Extract the [x, y] coordinate from the center of the cell holding the provided text.  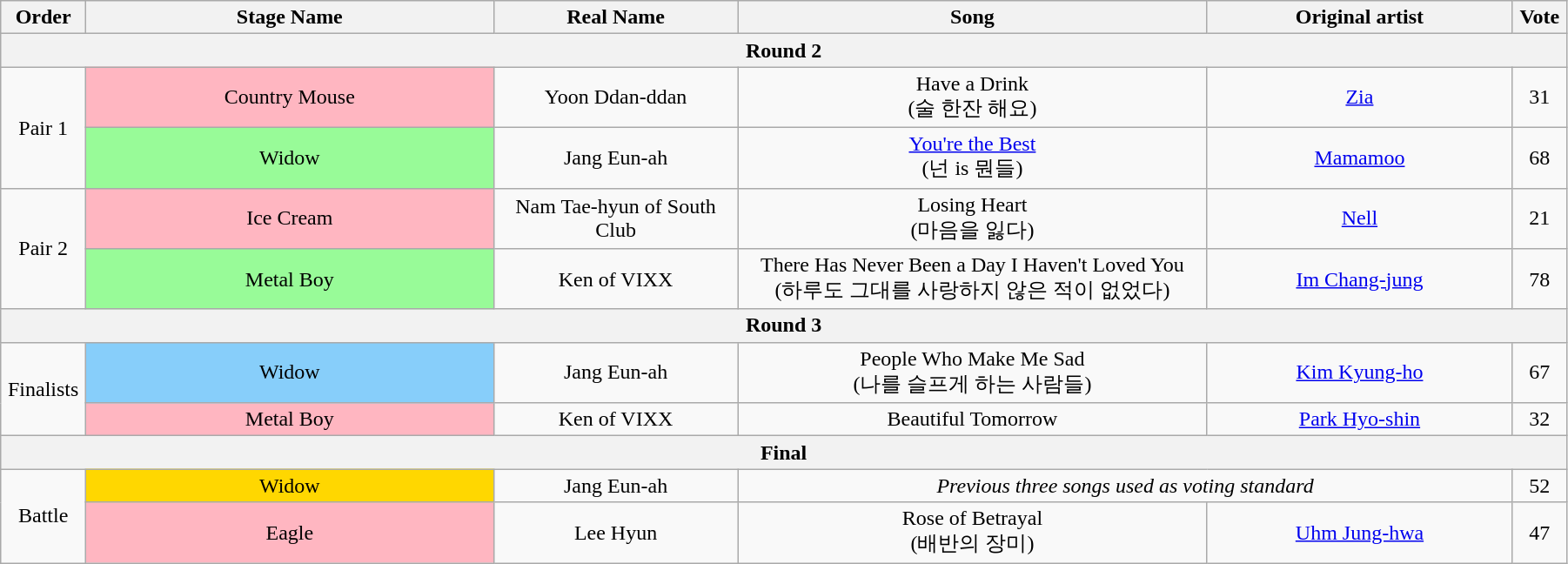
Kim Kyung-ho [1359, 373]
Finalists [44, 389]
Eagle [290, 533]
Final [784, 453]
Battle [44, 516]
Original artist [1359, 17]
Yoon Ddan-ddan [616, 97]
78 [1539, 279]
Round 2 [784, 50]
Previous three songs used as voting standard [1125, 486]
68 [1539, 158]
Order [44, 17]
52 [1539, 486]
32 [1539, 420]
47 [1539, 533]
Nam Tae-hyun of South Club [616, 218]
Zia [1359, 97]
Park Hyo-shin [1359, 420]
67 [1539, 373]
Rose of Betrayal(배반의 장미) [973, 533]
Beautiful Tomorrow [973, 420]
Real Name [616, 17]
Song [973, 17]
Country Mouse [290, 97]
People Who Make Me Sad(나를 슬프게 하는 사람들) [973, 373]
You're the Best(넌 is 뭔들) [973, 158]
Have a Drink(술 한잔 해요) [973, 97]
Uhm Jung-hwa [1359, 533]
Nell [1359, 218]
Vote [1539, 17]
Losing Heart(마음을 잃다) [973, 218]
Pair 1 [44, 127]
There Has Never Been a Day I Haven't Loved You(하루도 그대를 사랑하지 않은 적이 없었다) [973, 279]
Lee Hyun [616, 533]
Stage Name [290, 17]
31 [1539, 97]
Mamamoo [1359, 158]
Im Chang-jung [1359, 279]
21 [1539, 218]
Pair 2 [44, 249]
Round 3 [784, 326]
Ice Cream [290, 218]
